Return (X, Y) of the center of cell containing provided text 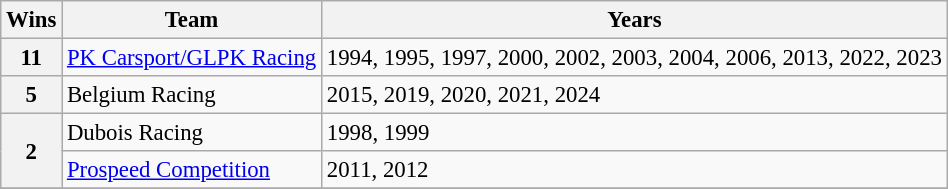
1998, 1999 (635, 133)
Years (635, 20)
PK Carsport/GLPK Racing (192, 58)
Prospeed Competition (192, 170)
Dubois Racing (192, 133)
Wins (32, 20)
2011, 2012 (635, 170)
11 (32, 58)
2015, 2019, 2020, 2021, 2024 (635, 95)
Team (192, 20)
2 (32, 152)
Belgium Racing (192, 95)
1994, 1995, 1997, 2000, 2002, 2003, 2004, 2006, 2013, 2022, 2023 (635, 58)
5 (32, 95)
